Capture the cell that displays the provided text and extract its (X, Y) central coordinate. 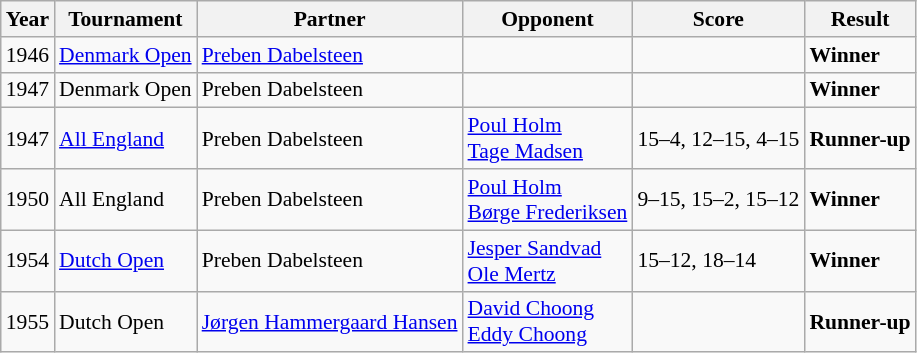
1955 (28, 322)
1954 (28, 260)
Jørgen Hammergaard Hansen (330, 322)
Tournament (126, 19)
15–4, 12–15, 4–15 (718, 138)
Jesper Sandvad Ole Mertz (548, 260)
Poul Holm Børge Frederiksen (548, 200)
Poul Holm Tage Madsen (548, 138)
9–15, 15–2, 15–12 (718, 200)
David Choong Eddy Choong (548, 322)
Score (718, 19)
15–12, 18–14 (718, 260)
Result (860, 19)
Partner (330, 19)
Opponent (548, 19)
1946 (28, 55)
1950 (28, 200)
Year (28, 19)
